Identify which cell holds the provided text, then report its [X, Y] central coordinate. 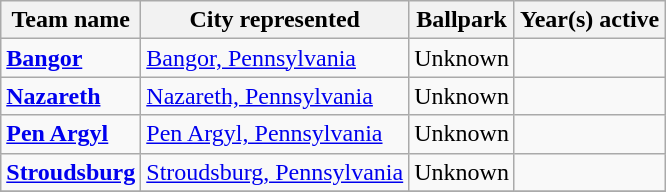
Pen Argyl [71, 134]
Pen Argyl, Pennsylvania [275, 134]
Ballpark [462, 20]
Year(s) active [589, 20]
Stroudsburg [71, 172]
Nazareth, Pennsylvania [275, 96]
Nazareth [71, 96]
Stroudsburg, Pennsylvania [275, 172]
Team name [71, 20]
Bangor [71, 58]
Bangor, Pennsylvania [275, 58]
City represented [275, 20]
